Capture the cell that displays the provided text and extract its [x, y] central coordinate. 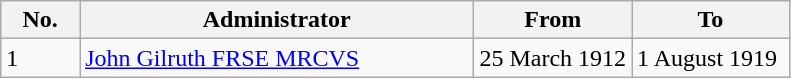
Administrator [277, 20]
25 March 1912 [553, 58]
From [553, 20]
1 [40, 58]
John Gilruth FRSE MRCVS [277, 58]
No. [40, 20]
To [711, 20]
1 August 1919 [711, 58]
